Extract the [X, Y] coordinate from the center of the cell holding the provided text.  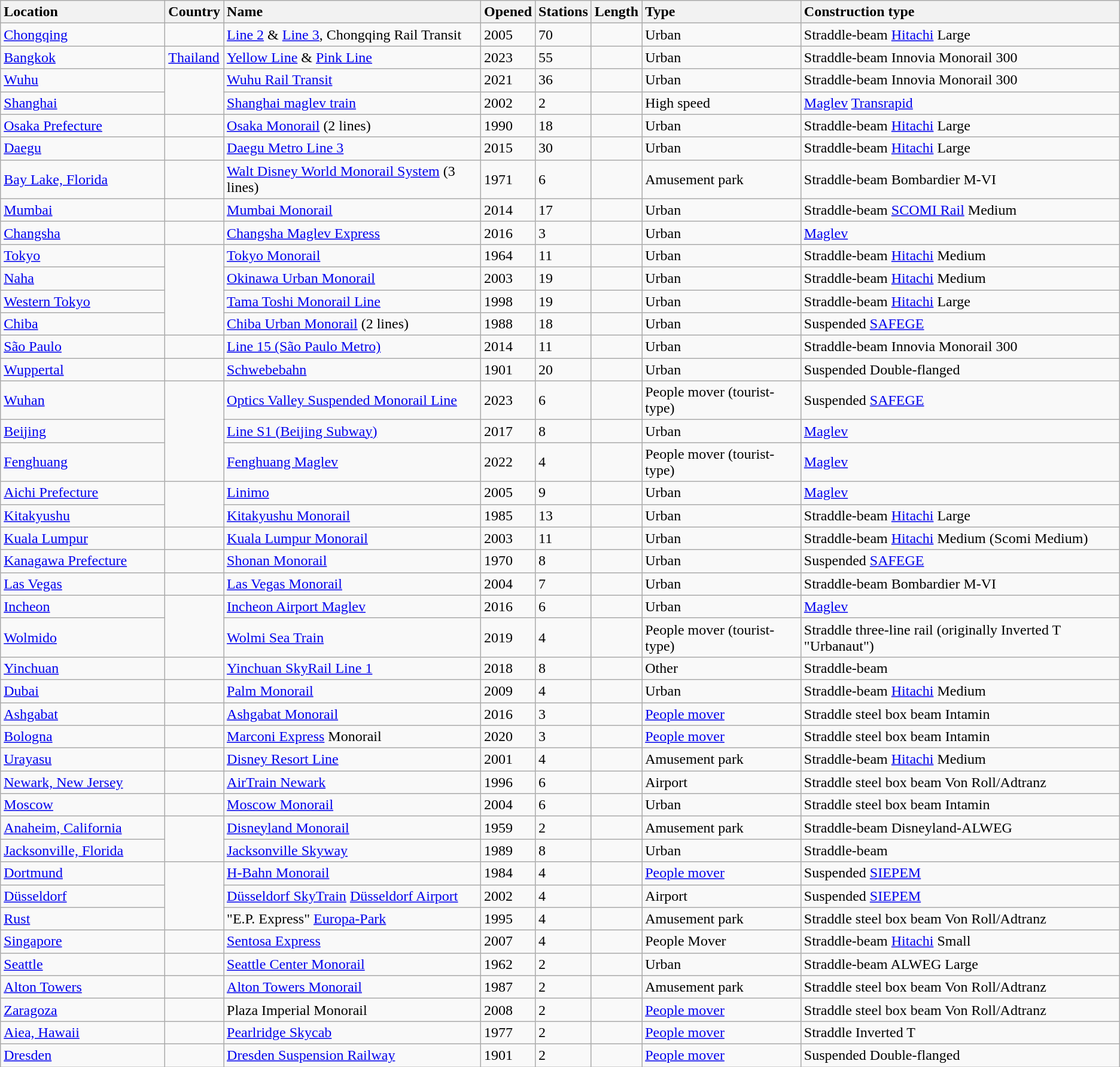
Bay Lake, Florida [83, 179]
Fenghuang [83, 462]
2008 [507, 1010]
2018 [507, 668]
Zaragoza [83, 1010]
Plaza Imperial Monorail [352, 1010]
Maglev Transrapid [960, 103]
Palm Monorail [352, 691]
30 [564, 148]
Sentosa Express [352, 941]
São Paulo [83, 347]
Shonan Monorail [352, 561]
Location [83, 12]
Alton Towers Monorail [352, 987]
2009 [507, 691]
People Mover [722, 941]
1990 [507, 126]
Singapore [83, 941]
Yinchuan [83, 668]
Changsha [83, 233]
Incheon [83, 606]
Wolmido [83, 638]
Urayasu [83, 760]
Tokyo [83, 255]
Straddle-beam Hitachi Medium (Scomi Medium) [960, 538]
Bangkok [83, 57]
Line S1 (Beijing Subway) [352, 431]
7 [564, 584]
Ashgabat Monorail [352, 714]
2015 [507, 148]
Dortmund [83, 873]
Osaka Monorail (2 lines) [352, 126]
Tama Toshi Monorail Line [352, 301]
Construction type [960, 12]
Kitakyushu Monorail [352, 516]
Straddle-beam ALWEG Large [960, 964]
Jacksonville, Florida [83, 850]
1985 [507, 516]
2022 [507, 462]
2019 [507, 638]
Düsseldorf SkyTrain Düsseldorf Airport [352, 896]
Straddle Inverted T [960, 1032]
55 [564, 57]
Daegu [83, 148]
17 [564, 210]
20 [564, 370]
Western Tokyo [83, 301]
Shanghai maglev train [352, 103]
2007 [507, 941]
High speed [722, 103]
Dresden [83, 1055]
H-Bahn Monorail [352, 873]
Wuhan [83, 401]
Düsseldorf [83, 896]
Pearlridge Skycab [352, 1032]
1988 [507, 324]
Seattle Center Monorail [352, 964]
Disney Resort Line [352, 760]
Las Vegas Monorail [352, 584]
Anaheim, California [83, 828]
Walt Disney World Monorail System (3 lines) [352, 179]
1959 [507, 828]
Naha [83, 278]
1998 [507, 301]
Straddle-beam Hitachi Small [960, 941]
1962 [507, 964]
70 [564, 35]
Rust [83, 919]
2021 [507, 80]
9 [564, 493]
Disneyland Monorail [352, 828]
Stations [564, 12]
Other [722, 668]
2020 [507, 737]
Chiba [83, 324]
Chiba Urban Monorail (2 lines) [352, 324]
Type [722, 12]
Chongqing [83, 35]
Line 2 & Line 3, Chongqing Rail Transit [352, 35]
1989 [507, 850]
Moscow Monorail [352, 805]
Changsha Maglev Express [352, 233]
Dubai [83, 691]
Kitakyushu [83, 516]
Mumbai Monorail [352, 210]
"E.P. Express" Europa-Park [352, 919]
Bologna [83, 737]
Mumbai [83, 210]
Thailand [194, 57]
Country [194, 12]
Line 15 (São Paulo Metro) [352, 347]
Optics Valley Suspended Monorail Line [352, 401]
Alton Towers [83, 987]
Wuppertal [83, 370]
Fenghuang Maglev [352, 462]
Aichi Prefecture [83, 493]
AirTrain Newark [352, 782]
Kuala Lumpur Monorail [352, 538]
Moscow [83, 805]
1984 [507, 873]
Daegu Metro Line 3 [352, 148]
1977 [507, 1032]
Wuhu [83, 80]
Wolmi Sea Train [352, 638]
Aiea, Hawaii [83, 1032]
Dresden Suspension Railway [352, 1055]
Beijing [83, 431]
Marconi Express Monorail [352, 737]
Kuala Lumpur [83, 538]
Ashgabat [83, 714]
1970 [507, 561]
13 [564, 516]
Tokyo Monorail [352, 255]
Linimo [352, 493]
1995 [507, 919]
2017 [507, 431]
Shanghai [83, 103]
Yinchuan SkyRail Line 1 [352, 668]
Name [352, 12]
Length [616, 12]
1987 [507, 987]
2001 [507, 760]
Osaka Prefecture [83, 126]
Seattle [83, 964]
Jacksonville Skyway [352, 850]
Las Vegas [83, 584]
Straddle-beam SCOMI Rail Medium [960, 210]
Wuhu Rail Transit [352, 80]
Newark, New Jersey [83, 782]
1996 [507, 782]
Okinawa Urban Monorail [352, 278]
Straddle-beam Disneyland-ALWEG [960, 828]
36 [564, 80]
Incheon Airport Maglev [352, 606]
1971 [507, 179]
Straddle three-line rail (originally Inverted T "Urbanaut") [960, 638]
Opened [507, 12]
1964 [507, 255]
Kanagawa Prefecture [83, 561]
Schwebebahn [352, 370]
Yellow Line & Pink Line [352, 57]
